Return the [x, y] coordinate for the center point of the cell that contains the specified text.  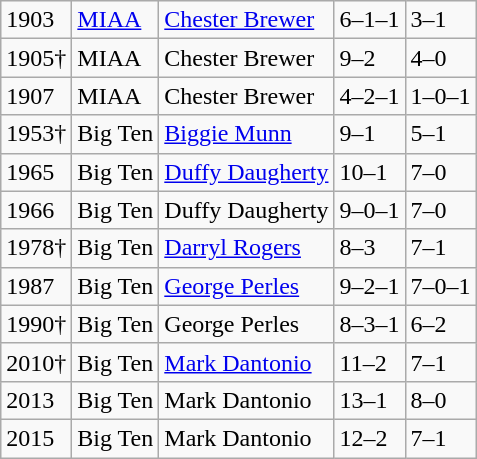
2015 [36, 438]
10–1 [370, 172]
1966 [36, 210]
1–0–1 [440, 96]
3–1 [440, 20]
4–0 [440, 58]
9–1 [370, 134]
6–2 [440, 324]
1903 [36, 20]
Biggie Munn [246, 134]
7–0–1 [440, 286]
5–1 [440, 134]
11–2 [370, 362]
12–2 [370, 438]
1905† [36, 58]
1990† [36, 324]
1907 [36, 96]
2010† [36, 362]
13–1 [370, 400]
6–1–1 [370, 20]
1978† [36, 248]
1987 [36, 286]
9–2 [370, 58]
2013 [36, 400]
1953† [36, 134]
4–2–1 [370, 96]
9–2–1 [370, 286]
Darryl Rogers [246, 248]
8–3 [370, 248]
8–0 [440, 400]
8–3–1 [370, 324]
1965 [36, 172]
9–0–1 [370, 210]
